Capture the cell that displays the provided text and extract its (x, y) central coordinate. 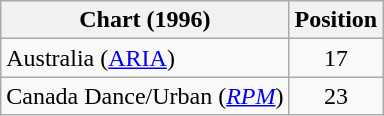
Australia (ARIA) (145, 58)
17 (336, 58)
Position (336, 20)
Canada Dance/Urban (RPM) (145, 96)
Chart (1996) (145, 20)
23 (336, 96)
